Determine the [X, Y] coordinate at the center of the cell enclosing the given text.  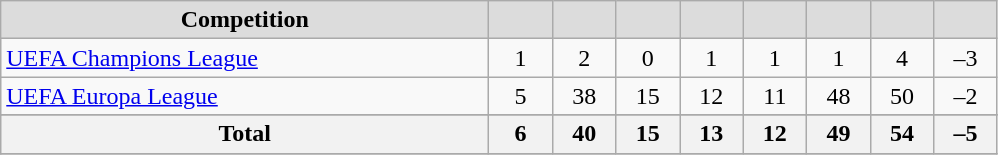
54 [902, 134]
11 [775, 96]
0 [648, 58]
38 [584, 96]
–2 [966, 96]
4 [902, 58]
5 [521, 96]
48 [839, 96]
2 [584, 58]
50 [902, 96]
Competition [245, 20]
Total [245, 134]
–3 [966, 58]
40 [584, 134]
UEFA Europa League [245, 96]
–5 [966, 134]
13 [712, 134]
UEFA Champions League [245, 58]
49 [839, 134]
6 [521, 134]
